Scan for the cell matching the given text and deliver its [x, y] coordinate at center. 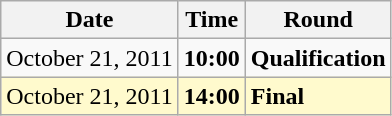
14:00 [212, 96]
Final [318, 96]
Qualification [318, 58]
Time [212, 20]
Round [318, 20]
Date [90, 20]
10:00 [212, 58]
